Find where the given text appears and provide that cell's center as [x, y] coordinate. 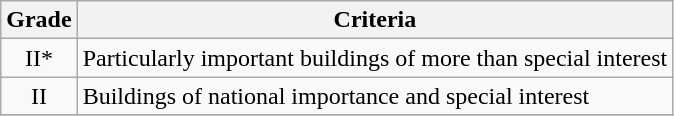
Grade [39, 20]
Buildings of national importance and special interest [375, 96]
Criteria [375, 20]
II* [39, 58]
II [39, 96]
Particularly important buildings of more than special interest [375, 58]
